Extract the (X, Y) coordinate from the center of the cell holding the provided text.  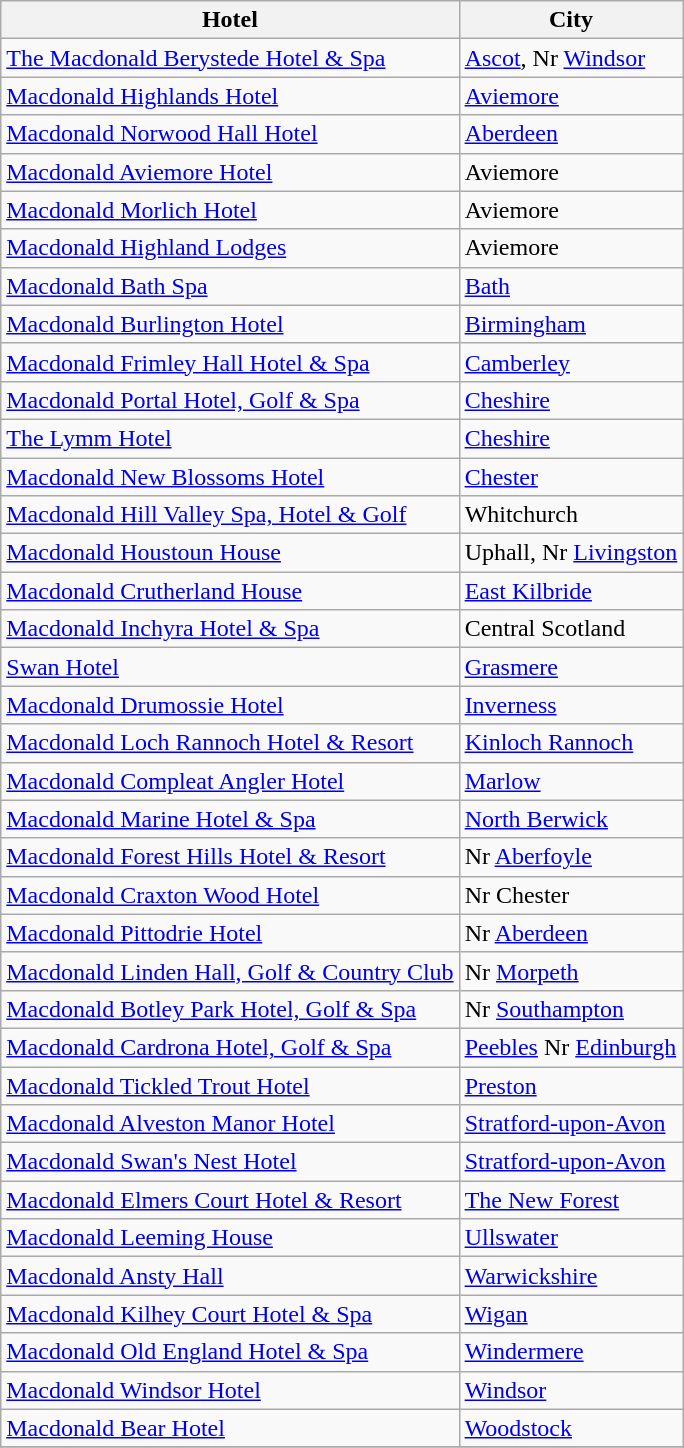
Macdonald Portal Hotel, Golf & Spa (230, 400)
Macdonald New Blossoms Hotel (230, 477)
The Lymm Hotel (230, 438)
Chester (571, 477)
Macdonald Frimley Hall Hotel & Spa (230, 362)
Ascot, Nr Windsor (571, 58)
Wigan (571, 1314)
Preston (571, 1085)
Uphall, Nr Livingston (571, 553)
Macdonald Cardrona Hotel, Golf & Spa (230, 1047)
Nr Aberfoyle (571, 857)
Nr Morpeth (571, 971)
Whitchurch (571, 515)
Camberley (571, 362)
Macdonald Old England Hotel & Spa (230, 1352)
Woodstock (571, 1428)
Hotel (230, 20)
Macdonald Compleat Angler Hotel (230, 781)
Inverness (571, 705)
Ullswater (571, 1238)
Peebles Nr Edinburgh (571, 1047)
Macdonald Botley Park Hotel, Golf & Spa (230, 1009)
Windermere (571, 1352)
Nr Aberdeen (571, 933)
East Kilbride (571, 591)
Macdonald Houstoun House (230, 553)
Macdonald Ansty Hall (230, 1276)
North Berwick (571, 819)
Macdonald Crutherland House (230, 591)
Macdonald Highlands Hotel (230, 96)
Macdonald Bath Spa (230, 286)
Birmingham (571, 324)
Windsor (571, 1390)
Marlow (571, 781)
The Macdonald Berystede Hotel & Spa (230, 58)
Macdonald Loch Rannoch Hotel & Resort (230, 743)
City (571, 20)
Macdonald Tickled Trout Hotel (230, 1085)
Kinloch Rannoch (571, 743)
Macdonald Linden Hall, Golf & Country Club (230, 971)
Grasmere (571, 667)
Macdonald Burlington Hotel (230, 324)
Warwickshire (571, 1276)
Aberdeen (571, 134)
Macdonald Highland Lodges (230, 248)
Central Scotland (571, 629)
Macdonald Forest Hills Hotel & Resort (230, 857)
Macdonald Marine Hotel & Spa (230, 819)
Macdonald Kilhey Court Hotel & Spa (230, 1314)
Macdonald Drumossie Hotel (230, 705)
Swan Hotel (230, 667)
Macdonald Norwood Hall Hotel (230, 134)
Macdonald Swan's Nest Hotel (230, 1162)
Macdonald Elmers Court Hotel & Resort (230, 1200)
Macdonald Craxton Wood Hotel (230, 895)
Macdonald Morlich Hotel (230, 210)
Nr Southampton (571, 1009)
Macdonald Windsor Hotel (230, 1390)
Macdonald Leeming House (230, 1238)
Macdonald Inchyra Hotel & Spa (230, 629)
The New Forest (571, 1200)
Macdonald Bear Hotel (230, 1428)
Macdonald Hill Valley Spa, Hotel & Golf (230, 515)
Bath (571, 286)
Macdonald Pittodrie Hotel (230, 933)
Macdonald Aviemore Hotel (230, 172)
Nr Chester (571, 895)
Macdonald Alveston Manor Hotel (230, 1124)
